Detect which cell encompasses the target text, then output its (X, Y) center coordinate. 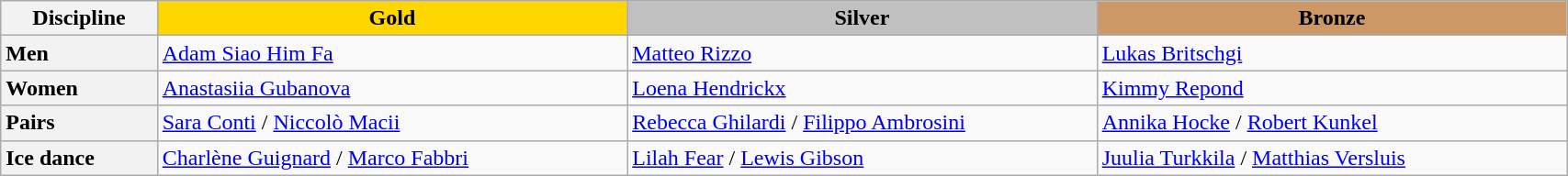
Sara Conti / Niccolò Macii (391, 123)
Rebecca Ghilardi / Filippo Ambrosini (862, 123)
Silver (862, 18)
Men (79, 53)
Annika Hocke / Robert Kunkel (1332, 123)
Matteo Rizzo (862, 53)
Kimmy Repond (1332, 88)
Pairs (79, 123)
Juulia Turkkila / Matthias Versluis (1332, 158)
Lilah Fear / Lewis Gibson (862, 158)
Lukas Britschgi (1332, 53)
Charlène Guignard / Marco Fabbri (391, 158)
Loena Hendrickx (862, 88)
Gold (391, 18)
Women (79, 88)
Ice dance (79, 158)
Anastasiia Gubanova (391, 88)
Discipline (79, 18)
Bronze (1332, 18)
Adam Siao Him Fa (391, 53)
